Return the [x, y] coordinate for the center point of the cell that contains the specified text.  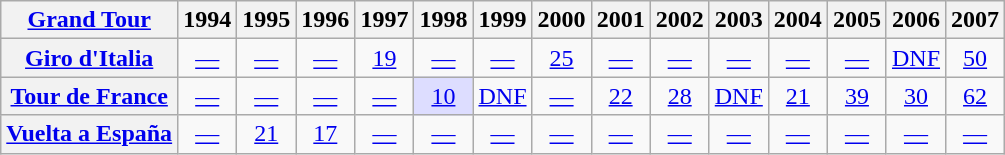
2005 [856, 20]
50 [976, 58]
1999 [502, 20]
30 [916, 96]
2000 [562, 20]
Giro d'Italia [90, 58]
17 [326, 134]
1996 [326, 20]
19 [384, 58]
2001 [620, 20]
39 [856, 96]
2007 [976, 20]
1997 [384, 20]
22 [620, 96]
1995 [266, 20]
25 [562, 58]
62 [976, 96]
2003 [738, 20]
1994 [208, 20]
2006 [916, 20]
Vuelta a España [90, 134]
Tour de France [90, 96]
2002 [680, 20]
1998 [444, 20]
Grand Tour [90, 20]
10 [444, 96]
28 [680, 96]
2004 [798, 20]
